Scan for the cell matching the given text and deliver its [X, Y] coordinate at center. 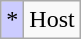
Host [52, 20]
* [12, 20]
